Capture the cell that displays the provided text and extract its [x, y] central coordinate. 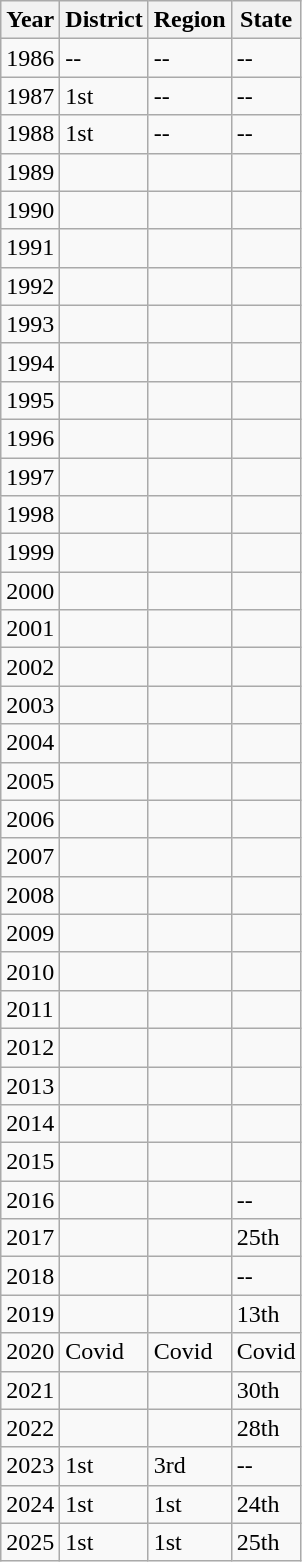
2017 [30, 1238]
1994 [30, 362]
2006 [30, 819]
1988 [30, 134]
2015 [30, 1162]
2010 [30, 971]
1987 [30, 96]
13th [266, 1314]
2021 [30, 1390]
2016 [30, 1200]
24th [266, 1504]
2022 [30, 1428]
1995 [30, 400]
1998 [30, 515]
2012 [30, 1047]
2020 [30, 1352]
State [266, 20]
2002 [30, 667]
2023 [30, 1466]
2001 [30, 629]
2024 [30, 1504]
2018 [30, 1276]
1986 [30, 58]
1996 [30, 438]
2013 [30, 1085]
2007 [30, 857]
2003 [30, 705]
30th [266, 1390]
District [104, 20]
1991 [30, 248]
2009 [30, 933]
Region [190, 20]
3rd [190, 1466]
1989 [30, 172]
1990 [30, 210]
2008 [30, 895]
2000 [30, 591]
2004 [30, 743]
28th [266, 1428]
2011 [30, 1009]
2019 [30, 1314]
2014 [30, 1124]
2005 [30, 781]
Year [30, 20]
1997 [30, 477]
1992 [30, 286]
2025 [30, 1542]
1999 [30, 553]
1993 [30, 324]
